From the cell containing the given text, extract its center point as [X, Y] coordinate. 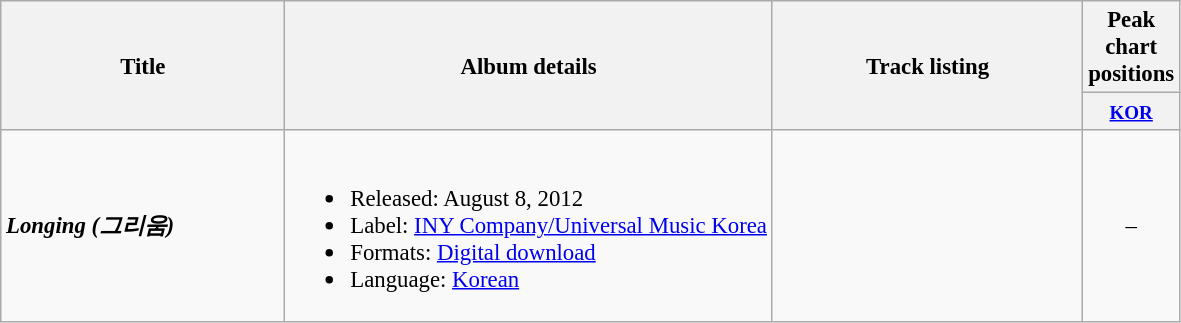
Longing (그리움) [143, 226]
Album details [528, 66]
Track listing [928, 66]
Title [143, 66]
KOR [1132, 112]
– [1132, 226]
Peak chart positions [1132, 47]
Released: August 8, 2012Label: INY Company/Universal Music KoreaFormats: Digital downloadLanguage: Korean [528, 226]
